Provide the (x, y) coordinate of the cell's center where the given text is located.  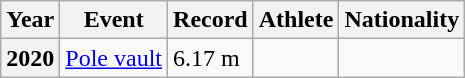
Event (114, 20)
Record (211, 20)
Pole vault (114, 58)
6.17 m (211, 58)
2020 (30, 58)
Year (30, 20)
Nationality (402, 20)
Athlete (296, 20)
